Locate the cell with the specified text and output its [x, y] center coordinate. 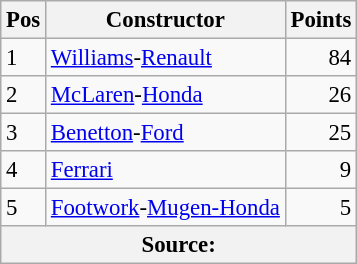
1 [24, 58]
3 [24, 133]
84 [320, 58]
9 [320, 170]
Footwork-Mugen-Honda [166, 208]
25 [320, 133]
Ferrari [166, 170]
Pos [24, 20]
2 [24, 95]
Williams-Renault [166, 58]
Benetton-Ford [166, 133]
26 [320, 95]
4 [24, 170]
Points [320, 20]
McLaren-Honda [166, 95]
Source: [179, 245]
Constructor [166, 20]
